Locate the cell with the specified text and output its (X, Y) center coordinate. 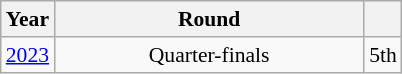
Quarter-finals (209, 55)
Year (28, 19)
5th (383, 55)
Round (209, 19)
2023 (28, 55)
